Identify which cell holds the provided text, then report its [X, Y] central coordinate. 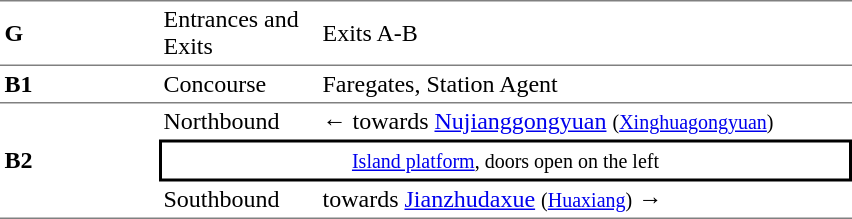
Entrances and Exits [238, 33]
Concourse [238, 85]
Faregates, Station Agent [585, 85]
Northbound [238, 122]
B1 [80, 85]
G [80, 33]
Island platform, doors open on the left [506, 161]
← towards Nujianggongyuan (Xinghuagongyuan) [585, 122]
Exits A-B [585, 33]
